Output the [x, y] coordinate of the center of the cell containing the given text.  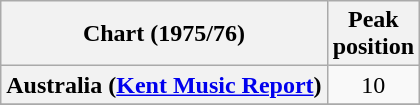
Peakposition [373, 34]
Australia (Kent Music Report) [164, 85]
10 [373, 85]
Chart (1975/76) [164, 34]
